For the text-containing cell, return its midpoint in (X, Y) coordinate format. 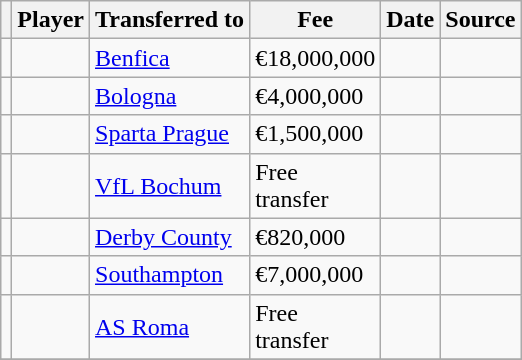
Derby County (170, 237)
Fee (316, 20)
Benfica (170, 58)
Player (51, 20)
Source (480, 20)
Southampton (170, 275)
€18,000,000 (316, 58)
€4,000,000 (316, 96)
VfL Bochum (170, 186)
€7,000,000 (316, 275)
€820,000 (316, 237)
Date (410, 20)
Transferred to (170, 20)
Sparta Prague (170, 134)
AS Roma (170, 326)
Bologna (170, 96)
€1,500,000 (316, 134)
